Find where the given text appears and provide that cell's center as [x, y] coordinate. 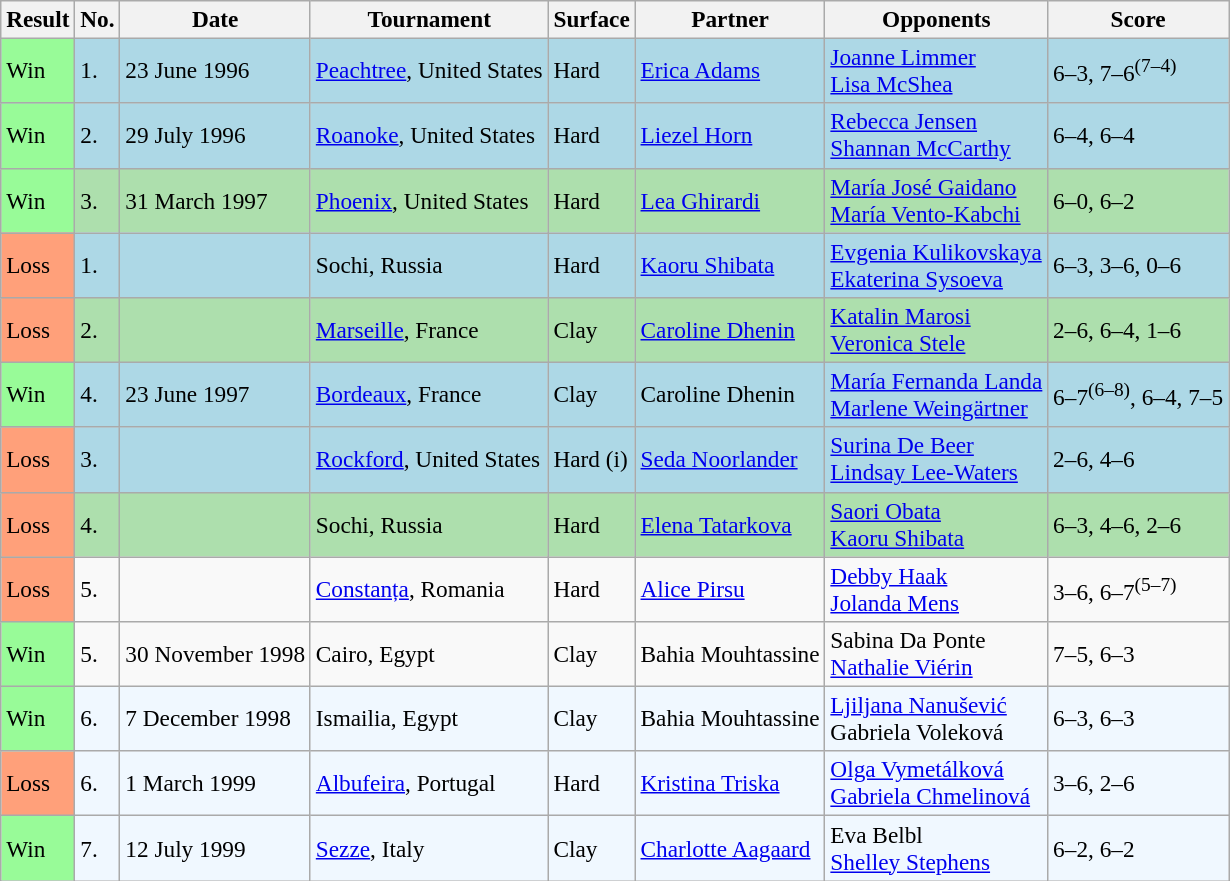
No. [98, 19]
Erica Adams [730, 70]
Score [1138, 19]
1 March 1999 [215, 784]
Partner [730, 19]
6–2, 6–2 [1138, 848]
Saori Obata Kaoru Shibata [936, 524]
Sabina Da Ponte Nathalie Viérin [936, 654]
2–6, 4–6 [1138, 460]
7–5, 6–3 [1138, 654]
2–6, 6–4, 1–6 [1138, 330]
7 December 1998 [215, 718]
Alice Pirsu [730, 588]
Roanoke, United States [429, 136]
Rebecca Jensen Shannan McCarthy [936, 136]
Ljiljana Nanušević Gabriela Voleková [936, 718]
Peachtree, United States [429, 70]
Date [215, 19]
6–3, 3–6, 0–6 [1138, 264]
Marseille, France [429, 330]
6–3, 6–3 [1138, 718]
Kaoru Shibata [730, 264]
30 November 1998 [215, 654]
Cairo, Egypt [429, 654]
12 July 1999 [215, 848]
Debby Haak Jolanda Mens [936, 588]
6–0, 6–2 [1138, 200]
Albufeira, Portugal [429, 784]
Evgenia Kulikovskaya Ekaterina Sysoeva [936, 264]
Seda Noorlander [730, 460]
Rockford, United States [429, 460]
23 June 1996 [215, 70]
Eva Belbl Shelley Stephens [936, 848]
Katalin Marosi Veronica Stele [936, 330]
6–3, 7–6(7–4) [1138, 70]
Surina De Beer Lindsay Lee-Waters [936, 460]
29 July 1996 [215, 136]
Kristina Triska [730, 784]
31 March 1997 [215, 200]
Surface [592, 19]
Elena Tatarkova [730, 524]
Sezze, Italy [429, 848]
3–6, 2–6 [1138, 784]
Result [38, 19]
23 June 1997 [215, 394]
Lea Ghirardi [730, 200]
Ismailia, Egypt [429, 718]
Opponents [936, 19]
3–6, 6–7(5–7) [1138, 588]
Constanța, Romania [429, 588]
6–4, 6–4 [1138, 136]
Liezel Horn [730, 136]
7. [98, 848]
Joanne Limmer Lisa McShea [936, 70]
Hard (i) [592, 460]
Charlotte Aagaard [730, 848]
6–3, 4–6, 2–6 [1138, 524]
6–7(6–8), 6–4, 7–5 [1138, 394]
Olga Vymetálková Gabriela Chmelinová [936, 784]
Phoenix, United States [429, 200]
Tournament [429, 19]
María José Gaidano María Vento-Kabchi [936, 200]
Bordeaux, France [429, 394]
María Fernanda Landa Marlene Weingärtner [936, 394]
